Find where the given text appears and provide that cell's center as (X, Y) coordinate. 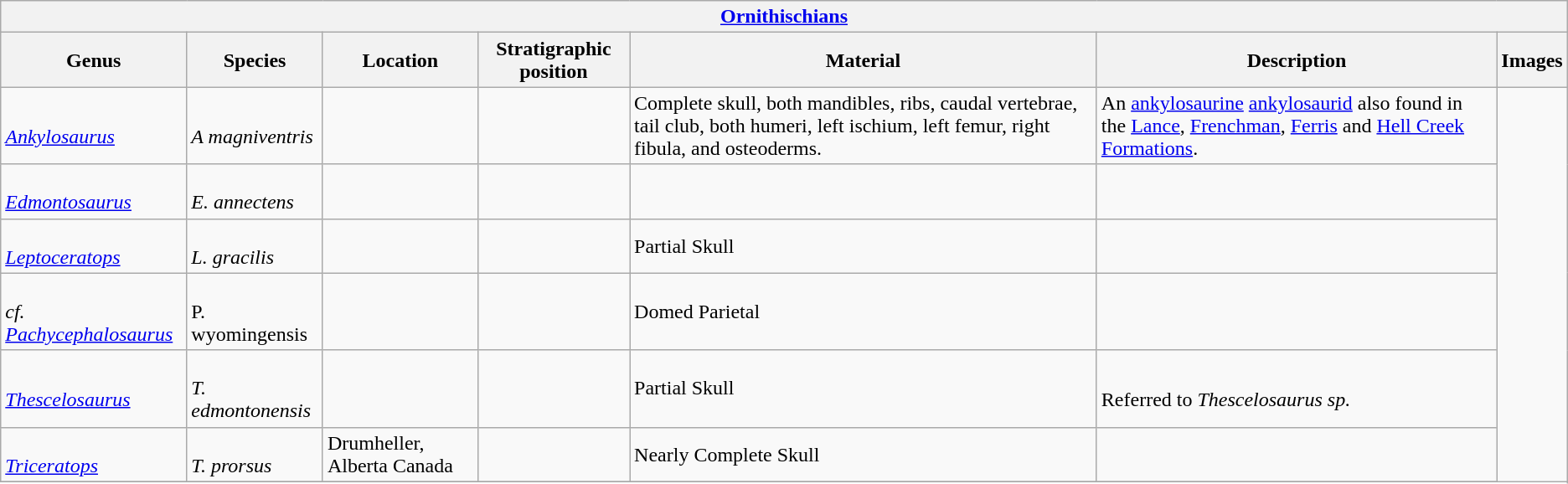
Triceratops (94, 454)
Referred to Thescelosaurus sp. (1297, 389)
Drumheller, Alberta Canada (400, 454)
Thescelosaurus (94, 389)
P. wyomingensis (255, 312)
Genus (94, 60)
Ankylosaurus (94, 126)
Nearly Complete Skull (864, 454)
T. edmontonensis (255, 389)
An ankylosaurine ankylosaurid also found in the Lance, Frenchman, Ferris and Hell Creek Formations. (1297, 126)
Leptoceratops (94, 246)
Description (1297, 60)
Material (864, 60)
Domed Parietal (864, 312)
T. prorsus (255, 454)
Location (400, 60)
L. gracilis (255, 246)
Ornithischians (784, 17)
Images (1532, 60)
Species (255, 60)
Complete skull, both mandibles, ribs, caudal vertebrae, tail club, both humeri, left ischium, left femur, right fibula, and osteoderms. (864, 126)
E. annectens (255, 191)
Stratigraphic position (553, 60)
cf. Pachycephalosaurus (94, 312)
Edmontosaurus (94, 191)
A magniventris (255, 126)
